Extract the [X, Y] coordinate from the center of the cell holding the provided text.  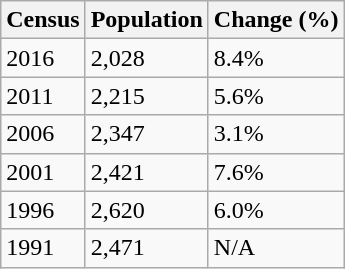
2,347 [146, 134]
6.0% [276, 210]
N/A [276, 248]
5.6% [276, 96]
Census [43, 20]
1991 [43, 248]
3.1% [276, 134]
2,471 [146, 248]
2006 [43, 134]
2016 [43, 58]
2001 [43, 172]
8.4% [276, 58]
2011 [43, 96]
2,620 [146, 210]
2,028 [146, 58]
2,421 [146, 172]
7.6% [276, 172]
2,215 [146, 96]
Change (%) [276, 20]
1996 [43, 210]
Population [146, 20]
